Search for the cell housing the specified text and yield its (X, Y) center coordinate. 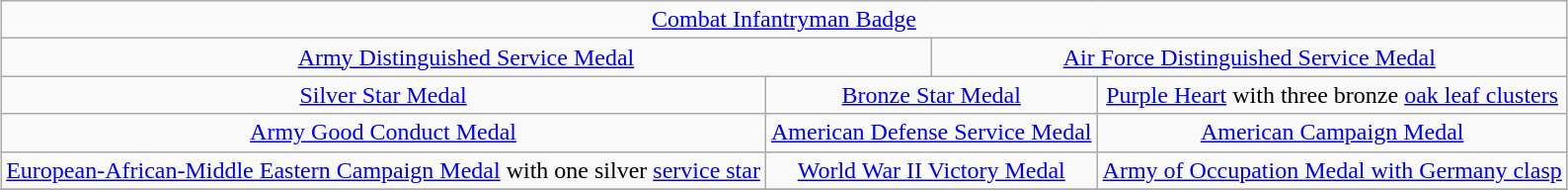
Bronze Star Medal (931, 95)
Army Good Conduct Medal (383, 133)
Air Force Distinguished Service Medal (1249, 57)
Army Distinguished Service Medal (466, 57)
Purple Heart with three bronze oak leaf clusters (1332, 95)
European-African-Middle Eastern Campaign Medal with one silver service star (383, 170)
Army of Occupation Medal with Germany clasp (1332, 170)
World War II Victory Medal (931, 170)
Silver Star Medal (383, 95)
Combat Infantryman Badge (784, 20)
American Defense Service Medal (931, 133)
American Campaign Medal (1332, 133)
